Extract the (X, Y) coordinate from the center of the cell holding the provided text.  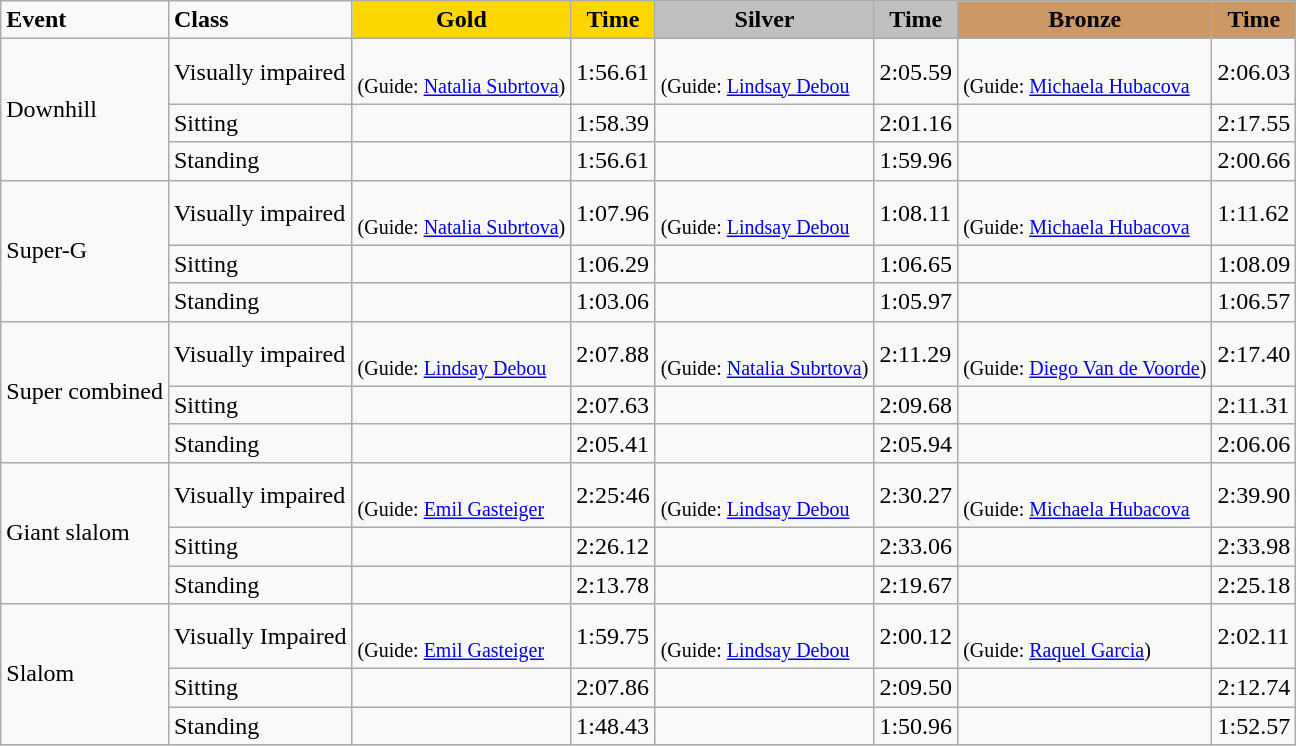
1:59.75 (613, 636)
2:39.90 (1254, 494)
(Guide: Diego Van de Voorde) (1085, 354)
Downhill (85, 110)
2:06.03 (1254, 72)
1:48.43 (613, 726)
2:00.66 (1254, 161)
2:11.31 (1254, 405)
2:09.68 (916, 405)
2:25:46 (613, 494)
2:05.59 (916, 72)
2:07.86 (613, 688)
2:19.67 (916, 585)
2:07.88 (613, 354)
2:11.29 (916, 354)
Class (260, 20)
1:08.09 (1254, 264)
Gold (462, 20)
2:05.41 (613, 443)
2:09.50 (916, 688)
Bronze (1085, 20)
2:00.12 (916, 636)
Slalom (85, 674)
2:06.06 (1254, 443)
1:58.39 (613, 123)
2:07.63 (613, 405)
1:11.62 (1254, 212)
2:17.55 (1254, 123)
2:13.78 (613, 585)
2:02.11 (1254, 636)
1:06.57 (1254, 302)
1:52.57 (1254, 726)
1:08.11 (916, 212)
Super-G (85, 250)
1:06.65 (916, 264)
(Guide: Raquel Garcia) (1085, 636)
2:33.06 (916, 546)
2:33.98 (1254, 546)
1:50.96 (916, 726)
1:07.96 (613, 212)
2:05.94 (916, 443)
Silver (764, 20)
2:17.40 (1254, 354)
Giant slalom (85, 532)
1:06.29 (613, 264)
2:30.27 (916, 494)
Super combined (85, 392)
Event (85, 20)
Visually Impaired (260, 636)
2:01.16 (916, 123)
2:26.12 (613, 546)
1:03.06 (613, 302)
2:12.74 (1254, 688)
2:25.18 (1254, 585)
1:05.97 (916, 302)
1:59.96 (916, 161)
